From the cell containing the given text, extract its center point as (x, y) coordinate. 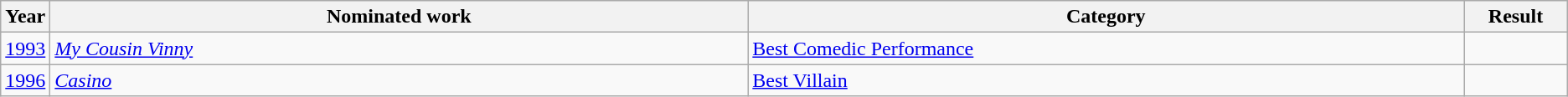
My Cousin Vinny (399, 48)
Best Villain (1106, 80)
Best Comedic Performance (1106, 48)
1996 (25, 80)
1993 (25, 48)
Result (1516, 17)
Nominated work (399, 17)
Category (1106, 17)
Casino (399, 80)
Year (25, 17)
